Find where the given text appears and provide that cell's center as (x, y) coordinate. 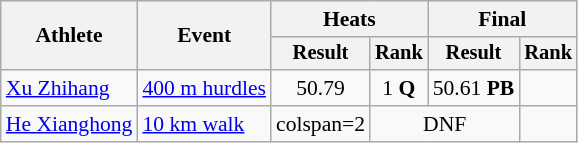
Final (502, 19)
Event (204, 36)
50.79 (320, 88)
colspan=2 (320, 124)
1 Q (399, 88)
Heats (350, 19)
50.61 PB (474, 88)
He Xianghong (70, 124)
10 km walk (204, 124)
Athlete (70, 36)
DNF (444, 124)
Xu Zhihang (70, 88)
400 m hurdles (204, 88)
